Identify which cell holds the provided text, then report its (X, Y) central coordinate. 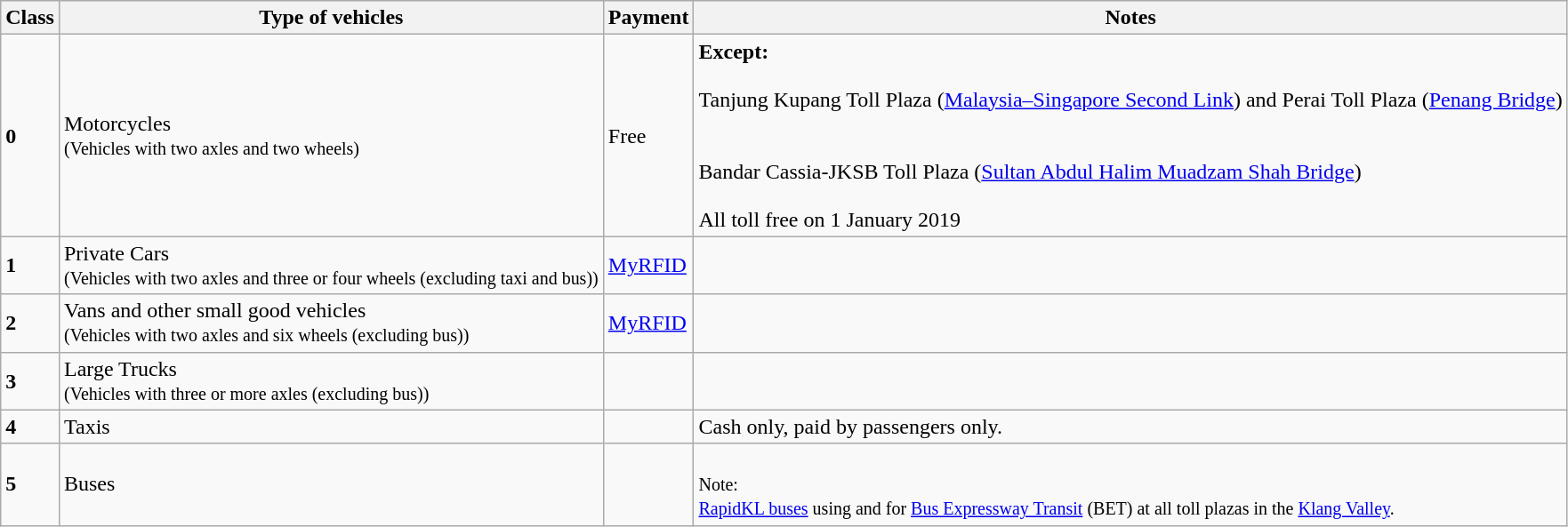
Type of vehicles (331, 18)
1 (30, 265)
Payment (648, 18)
Cash only, paid by passengers only. (1130, 427)
4 (30, 427)
5 (30, 484)
2 (30, 323)
Note:RapidKL buses using and for Bus Expressway Transit (BET) at all toll plazas in the Klang Valley. (1130, 484)
Private Cars(Vehicles with two axles and three or four wheels (excluding taxi and bus)) (331, 265)
Free (648, 135)
Taxis (331, 427)
Buses (331, 484)
Notes (1130, 18)
Large Trucks(Vehicles with three or more axles (excluding bus)) (331, 380)
3 (30, 380)
Motorcycles(Vehicles with two axles and two wheels) (331, 135)
Class (30, 18)
Vans and other small good vehicles(Vehicles with two axles and six wheels (excluding bus)) (331, 323)
0 (30, 135)
